Output the [X, Y] coordinate of the center of the cell containing the given text.  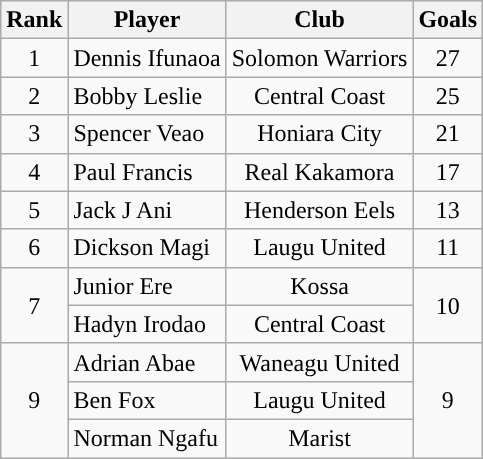
27 [448, 58]
Honiara City [320, 134]
Club [320, 20]
Dennis Ifunaoa [147, 58]
6 [34, 248]
1 [34, 58]
Jack J Ani [147, 210]
Rank [34, 20]
Real Kakamora [320, 172]
Player [147, 20]
4 [34, 172]
Solomon Warriors [320, 58]
2 [34, 96]
5 [34, 210]
25 [448, 96]
21 [448, 134]
Spencer Veao [147, 134]
Marist [320, 438]
10 [448, 305]
Henderson Eels [320, 210]
3 [34, 134]
Junior Ere [147, 286]
Norman Ngafu [147, 438]
13 [448, 210]
7 [34, 305]
11 [448, 248]
Goals [448, 20]
Waneagu United [320, 362]
Bobby Leslie [147, 96]
Kossa [320, 286]
Dickson Magi [147, 248]
17 [448, 172]
Adrian Abae [147, 362]
Ben Fox [147, 400]
Paul Francis [147, 172]
Hadyn Irodao [147, 324]
